Provide the [x, y] coordinate of the cell's center where the given text is located.  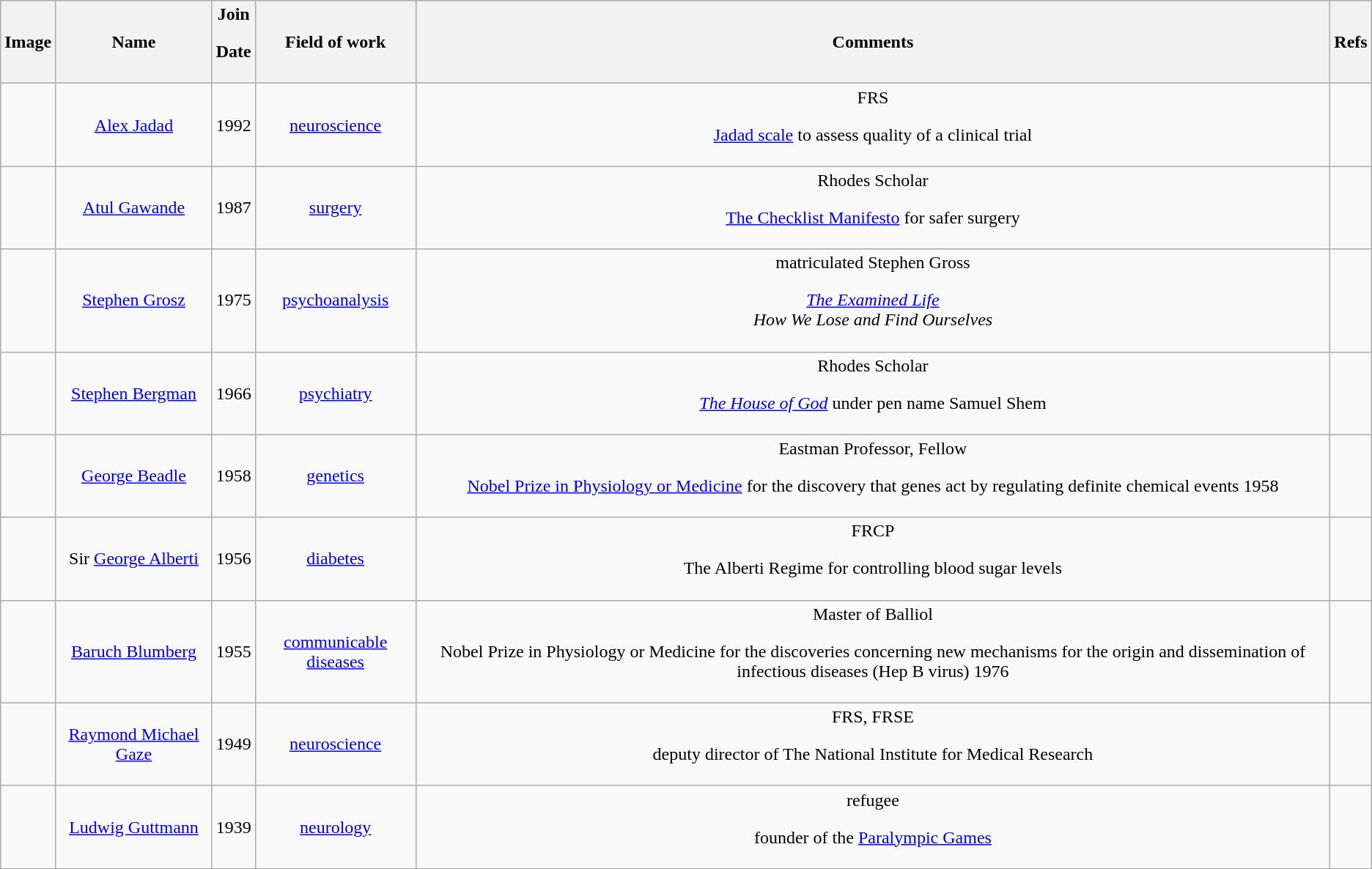
Alex Jadad [133, 125]
FRCPThe Alberti Regime for controlling blood sugar levels [873, 558]
Atul Gawande [133, 208]
George Beadle [133, 476]
1955 [233, 651]
matriculated Stephen GrossThe Examined LifeHow We Lose and Find Ourselves [873, 300]
1958 [233, 476]
JoinDate [233, 42]
Stephen Bergman [133, 393]
Comments [873, 42]
Image [28, 42]
genetics [336, 476]
1956 [233, 558]
refugee founder of the Paralympic Games [873, 827]
Rhodes Scholar The Checklist Manifesto for safer surgery [873, 208]
psychiatry [336, 393]
diabetes [336, 558]
Ludwig Guttmann [133, 827]
1975 [233, 300]
Name [133, 42]
Sir George Alberti [133, 558]
Eastman Professor, Fellow Nobel Prize in Physiology or Medicine for the discovery that genes act by regulating definite chemical events 1958 [873, 476]
neurology [336, 827]
Raymond Michael Gaze [133, 744]
FRS Jadad scale to assess quality of a clinical trial [873, 125]
1949 [233, 744]
Stephen Grosz [133, 300]
surgery [336, 208]
FRS, FRSEdeputy director of The National Institute for Medical Research [873, 744]
Rhodes Scholar The House of God under pen name Samuel Shem [873, 393]
1966 [233, 393]
psychoanalysis [336, 300]
1992 [233, 125]
Refs [1351, 42]
communicable diseases [336, 651]
Field of work [336, 42]
Baruch Blumberg [133, 651]
1939 [233, 827]
1987 [233, 208]
